Identify which cell holds the provided text, then report its (X, Y) central coordinate. 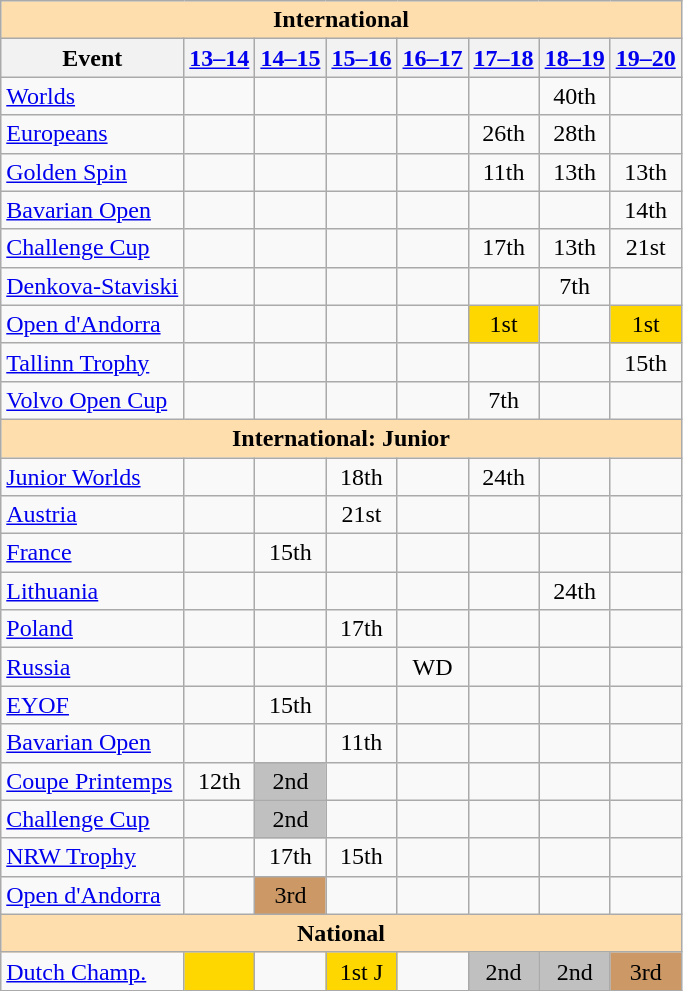
Worlds (92, 96)
13–14 (220, 58)
26th (504, 134)
Coupe Printemps (92, 781)
WD (432, 667)
14–15 (290, 58)
National (341, 933)
Austria (92, 515)
Dutch Champ. (92, 971)
EYOF (92, 705)
Event (92, 58)
Junior Worlds (92, 477)
Europeans (92, 134)
Russia (92, 667)
14th (646, 210)
16–17 (432, 58)
1st J (362, 971)
International (341, 20)
France (92, 553)
International: Junior (341, 438)
19–20 (646, 58)
18–19 (574, 58)
18th (362, 477)
Lithuania (92, 591)
15–16 (362, 58)
17–18 (504, 58)
Golden Spin (92, 172)
Tallinn Trophy (92, 362)
12th (220, 781)
Denkova-Staviski (92, 286)
Poland (92, 629)
Volvo Open Cup (92, 400)
40th (574, 96)
NRW Trophy (92, 857)
28th (574, 134)
